Detect which cell encompasses the target text, then output its (x, y) center coordinate. 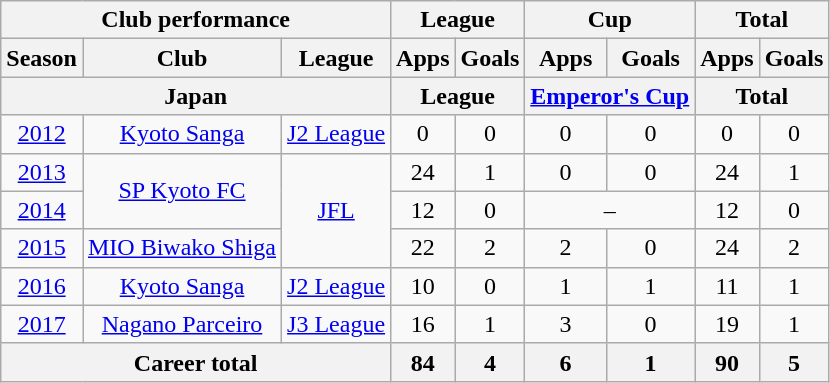
84 (423, 362)
3 (566, 324)
22 (423, 248)
2013 (42, 172)
11 (727, 286)
SP Kyoto FC (182, 191)
4 (490, 362)
10 (423, 286)
6 (566, 362)
Emperor's Cup (610, 96)
2014 (42, 210)
90 (727, 362)
2017 (42, 324)
16 (423, 324)
JFL (336, 210)
2015 (42, 248)
– (610, 210)
Nagano Parceiro (182, 324)
5 (794, 362)
2012 (42, 134)
19 (727, 324)
Season (42, 58)
Club performance (196, 20)
2016 (42, 286)
Club (182, 58)
Cup (610, 20)
Career total (196, 362)
J3 League (336, 324)
Japan (196, 96)
MIO Biwako Shiga (182, 248)
